Return the [x, y] coordinate for the center point of the cell that contains the specified text.  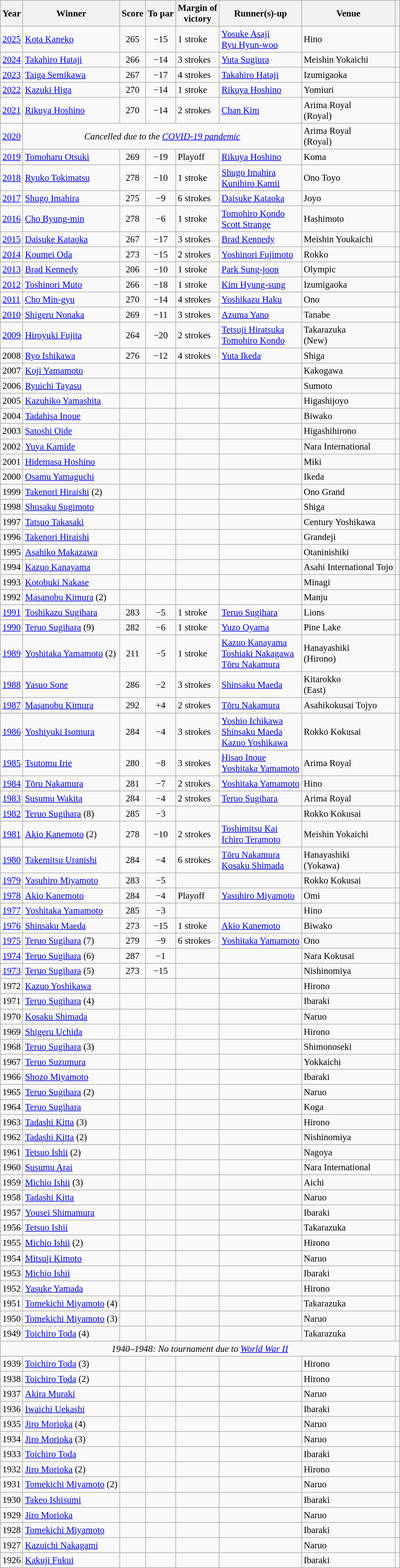
1975 [12, 941]
Kitarokko(East) [348, 685]
1926 [12, 1560]
1937 [12, 1394]
264 [133, 335]
1983 [12, 798]
1968 [12, 1047]
1936 [12, 1409]
1970 [12, 1016]
2022 [12, 90]
−18 [161, 284]
1987 [12, 705]
1976 [12, 926]
Teruo Sugihara (4) [72, 1002]
Asahi International Tojo [348, 567]
Tadahisa Inoue [72, 416]
Azuma Yano [261, 315]
1973 [12, 971]
1969 [12, 1032]
1933 [12, 1454]
Tadashi Kitta (2) [72, 1137]
Yoshio Ichikawa Shinsaku Maeda Kazuo Yoshikawa [261, 732]
1953 [12, 1273]
280 [133, 763]
Koga [348, 1107]
1964 [12, 1107]
Tomekichi Miyamoto (2) [72, 1485]
2011 [12, 300]
Iwaichi Uekashi [72, 1409]
+4 [161, 705]
1999 [12, 492]
Takarazuka(New) [348, 335]
Sumoto [348, 386]
1980 [12, 860]
Shugo Imahira Kunihiro Kamii [261, 178]
Kakogawa [348, 371]
Margin ofvictory [198, 14]
Century Yoshikawa [348, 522]
Masanobu Kimura (2) [72, 597]
Minagi [348, 583]
Toshikazu Sugihara [72, 613]
Tetsuji Hiratsuka Tomohiro Kondo [261, 335]
Tatsuo Takasaki [72, 522]
Yousei Shimamura [72, 1213]
2019 [12, 157]
Yuzo Oyama [261, 628]
2020 [12, 137]
Shugo Imahira [72, 198]
2006 [12, 386]
Tadashi Kitta (3) [72, 1122]
Shigeru Uchida [72, 1032]
1984 [12, 783]
1930 [12, 1500]
Toshinori Muto [72, 284]
Park Sung-joon [261, 270]
Yosuke Asaji Ryu Hyun-woo [261, 39]
Tsutomu Irie [72, 763]
Manju [348, 597]
2025 [12, 39]
Asahiko Makazawa [72, 552]
Mitsuji Kimoto [72, 1258]
275 [133, 198]
To par [161, 14]
1990 [12, 628]
1960 [12, 1167]
1956 [12, 1228]
1998 [12, 507]
Takenori Hiraishi [72, 537]
Koumei Oda [72, 254]
Kosaku Shimada [72, 1016]
Jiro Morioka (2) [72, 1470]
1938 [12, 1379]
Takemitsu Uranishi [72, 860]
Hisao Inoue Yoshitaka Yamamoto [261, 763]
281 [133, 783]
Susumu Arai [72, 1167]
Higashijoyo [348, 401]
Michio Ishii (2) [72, 1243]
Shigeru Nonaka [72, 315]
1972 [12, 986]
1934 [12, 1439]
Grandeji [348, 537]
Yuta Ikeda [261, 356]
Tadashi Kitta [72, 1198]
Kazuo Kanayama Toshiaki Nakagawa Tōru Nakamura [261, 654]
282 [133, 628]
1959 [12, 1183]
Jiro Morioka (4) [72, 1424]
Joyo [348, 198]
1949 [12, 1334]
Cho Min-gyu [72, 300]
Hidemasa Hoshino [72, 462]
Tetsuo Ishii (2) [72, 1153]
Taiga Semikawa [72, 75]
1971 [12, 1002]
Akio Kanemoto (2) [72, 834]
2014 [12, 254]
1966 [12, 1077]
1977 [12, 911]
1958 [12, 1198]
2005 [12, 401]
−20 [161, 335]
Kim Hyung-sung [261, 284]
1929 [12, 1515]
Teruo Suzumura [72, 1062]
1961 [12, 1153]
Nara Kokusai [348, 956]
1989 [12, 654]
1963 [12, 1122]
Akira Muraki [72, 1394]
1952 [12, 1288]
Kota Kaneko [72, 39]
Yasuke Yamada [72, 1288]
Michio Ishii [72, 1273]
Yoshinori Fujimoto [261, 254]
2004 [12, 416]
Year [12, 14]
2007 [12, 371]
2009 [12, 335]
Michio Ishii (3) [72, 1183]
Rokko [348, 254]
1985 [12, 763]
Ono Toyo [348, 178]
Satoshi Oide [72, 431]
Yoshikazu Haku [261, 300]
2002 [12, 446]
Susumu Wakita [72, 798]
Tomekichi Miyamoto (3) [72, 1319]
Score [133, 14]
2018 [12, 178]
Jiro Morioka (3) [72, 1439]
Higashihirono [348, 431]
1995 [12, 552]
1928 [12, 1530]
Venue [348, 14]
Hashimoto [348, 219]
Shozo Miyamoto [72, 1077]
2024 [12, 60]
1962 [12, 1137]
1954 [12, 1258]
1955 [12, 1243]
1927 [12, 1545]
Omi [348, 895]
Kazuo Yoshikawa [72, 986]
−2 [161, 685]
Hanayashiki(Yokawa) [348, 860]
Masanobu Kimura [72, 705]
−1 [161, 956]
Miki [348, 462]
2023 [12, 75]
−12 [161, 356]
1974 [12, 956]
−19 [161, 157]
1939 [12, 1364]
1932 [12, 1470]
Teruo Sugihara (9) [72, 628]
1931 [12, 1485]
Koji Yamamoto [72, 371]
Lions [348, 613]
2008 [12, 356]
Yasuo Sone [72, 685]
Hanayashiki(Hirono) [348, 654]
Yuya Kamide [72, 446]
1986 [12, 732]
Takeo Ishisumi [72, 1500]
1951 [12, 1303]
2000 [12, 476]
Shimonoseki [348, 1047]
Koma [348, 157]
Shusaku Sugimoto [72, 507]
Toichiro Toda (2) [72, 1379]
1982 [12, 814]
Toshimitsu Kai Ichiro Teramoto [261, 834]
1940–1948: No tournament due to World War II [200, 1349]
Aichi [348, 1183]
1967 [12, 1062]
Tomekichi Miyamoto [72, 1530]
Jiro Morioka [72, 1515]
Ryuko Tokimatsu [72, 178]
Yokkaichi [348, 1062]
Tomoharu Otsuki [72, 157]
Kazuo Kanayama [72, 567]
Meishin Youkaichi [348, 239]
279 [133, 941]
Toichiro Toda (3) [72, 1364]
Otaninishiki [348, 552]
2015 [12, 239]
Takenori Hiraishi (2) [72, 492]
1965 [12, 1092]
Pine Lake [348, 628]
1993 [12, 583]
1997 [12, 522]
Yomiuri [348, 90]
Ono Grand [348, 492]
Winner [72, 14]
211 [133, 654]
Teruo Sugihara (3) [72, 1047]
Kakuji Fukui [72, 1560]
Osamu Yamaguchi [72, 476]
Yuta Sugiura [261, 60]
2012 [12, 284]
286 [133, 685]
Nagoya [348, 1153]
Tomekichi Miyamoto (4) [72, 1303]
1978 [12, 895]
−7 [161, 783]
Kazuhiko Yamashita [72, 401]
2016 [12, 219]
Teruo Sugihara (2) [72, 1092]
Ryo Ishikawa [72, 356]
Cho Byung-min [72, 219]
Tōru Nakamura Kosaku Shimada [261, 860]
−11 [161, 315]
Teruo Sugihara (7) [72, 941]
2021 [12, 111]
Runner(s)-up [261, 14]
Ikeda [348, 476]
Ryuichi Tayasu [72, 386]
1935 [12, 1424]
2010 [12, 315]
287 [133, 956]
276 [133, 356]
Toichiro Toda (4) [72, 1334]
Asahikokusai Tojyo [348, 705]
206 [133, 270]
Toichiro Toda [72, 1454]
2003 [12, 431]
1950 [12, 1319]
Teruo Sugihara (5) [72, 971]
Tomohiro Kondo Scott Strange [261, 219]
1991 [12, 613]
Yoshitaka Yamamoto (2) [72, 654]
1996 [12, 537]
265 [133, 39]
Tetsuo Ishii [72, 1228]
1957 [12, 1213]
1992 [12, 597]
Kazuichi Nakagami [72, 1545]
Hiroyuki Fujita [72, 335]
−8 [161, 763]
1994 [12, 567]
Kotobuki Nakase [72, 583]
Teruo Sugihara (6) [72, 956]
292 [133, 705]
1988 [12, 685]
Teruo Sugihara (8) [72, 814]
2001 [12, 462]
Olympic [348, 270]
Cancelled due to the COVID-19 pandemic [162, 137]
Yoshiyuki Isomura [72, 732]
2013 [12, 270]
1979 [12, 881]
Chan Kim [261, 111]
2017 [12, 198]
Tanabe [348, 315]
Kazuki Higa [72, 90]
1981 [12, 834]
